Capture the cell that displays the provided text and extract its (x, y) central coordinate. 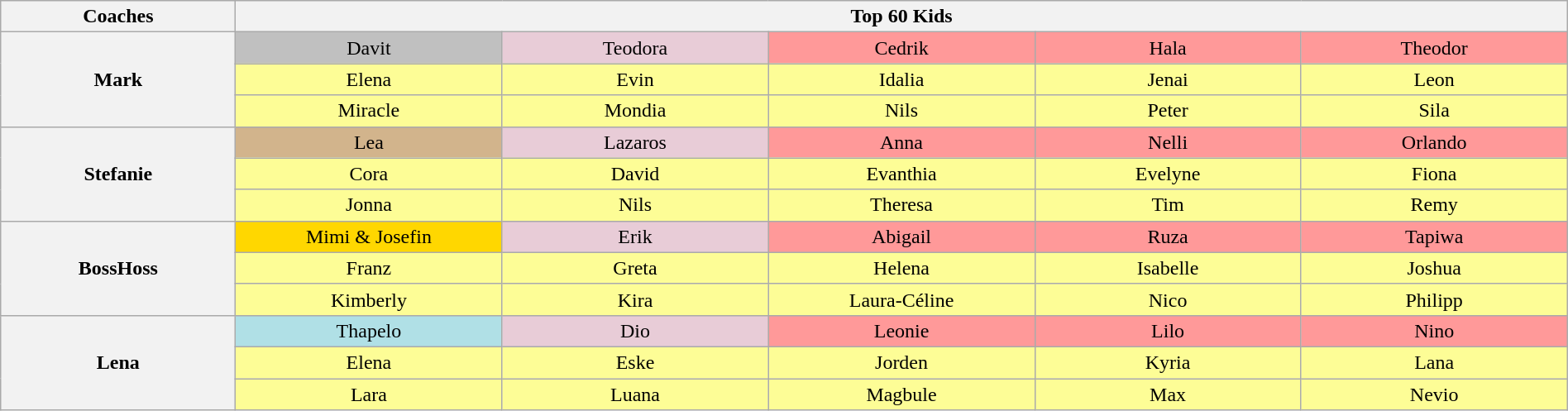
Magbule (901, 394)
Mark (118, 79)
Teodora (635, 48)
Sila (1434, 111)
Kyria (1168, 362)
Top 60 Kids (901, 17)
Isabelle (1168, 268)
Orlando (1434, 142)
Anna (901, 142)
Tapiwa (1434, 237)
Remy (1434, 205)
Stefanie (118, 174)
Mondia (635, 111)
Lara (369, 394)
Kimberly (369, 299)
Miracle (369, 111)
Theodor (1434, 48)
Lena (118, 362)
David (635, 174)
Coaches (118, 17)
Lana (1434, 362)
Leon (1434, 79)
Lilo (1168, 331)
Max (1168, 394)
Erik (635, 237)
Peter (1168, 111)
Evanthia (901, 174)
Nino (1434, 331)
Ruza (1168, 237)
Theresa (901, 205)
Greta (635, 268)
Jenai (1168, 79)
Kira (635, 299)
Davit (369, 48)
Philipp (1434, 299)
Cedrik (901, 48)
BossHoss (118, 268)
Luana (635, 394)
Abigail (901, 237)
Joshua (1434, 268)
Dio (635, 331)
Evelyne (1168, 174)
Nico (1168, 299)
Laura-Céline (901, 299)
Tim (1168, 205)
Thapelo (369, 331)
Mimi & Josefin (369, 237)
Lazaros (635, 142)
Eske (635, 362)
Jorden (901, 362)
Idalia (901, 79)
Cora (369, 174)
Lea (369, 142)
Fiona (1434, 174)
Nelli (1168, 142)
Evin (635, 79)
Jonna (369, 205)
Nevio (1434, 394)
Leonie (901, 331)
Franz (369, 268)
Hala (1168, 48)
Helena (901, 268)
